Pinpoint the cell where the given text exists, returning its (x, y) midpoint coordinate. 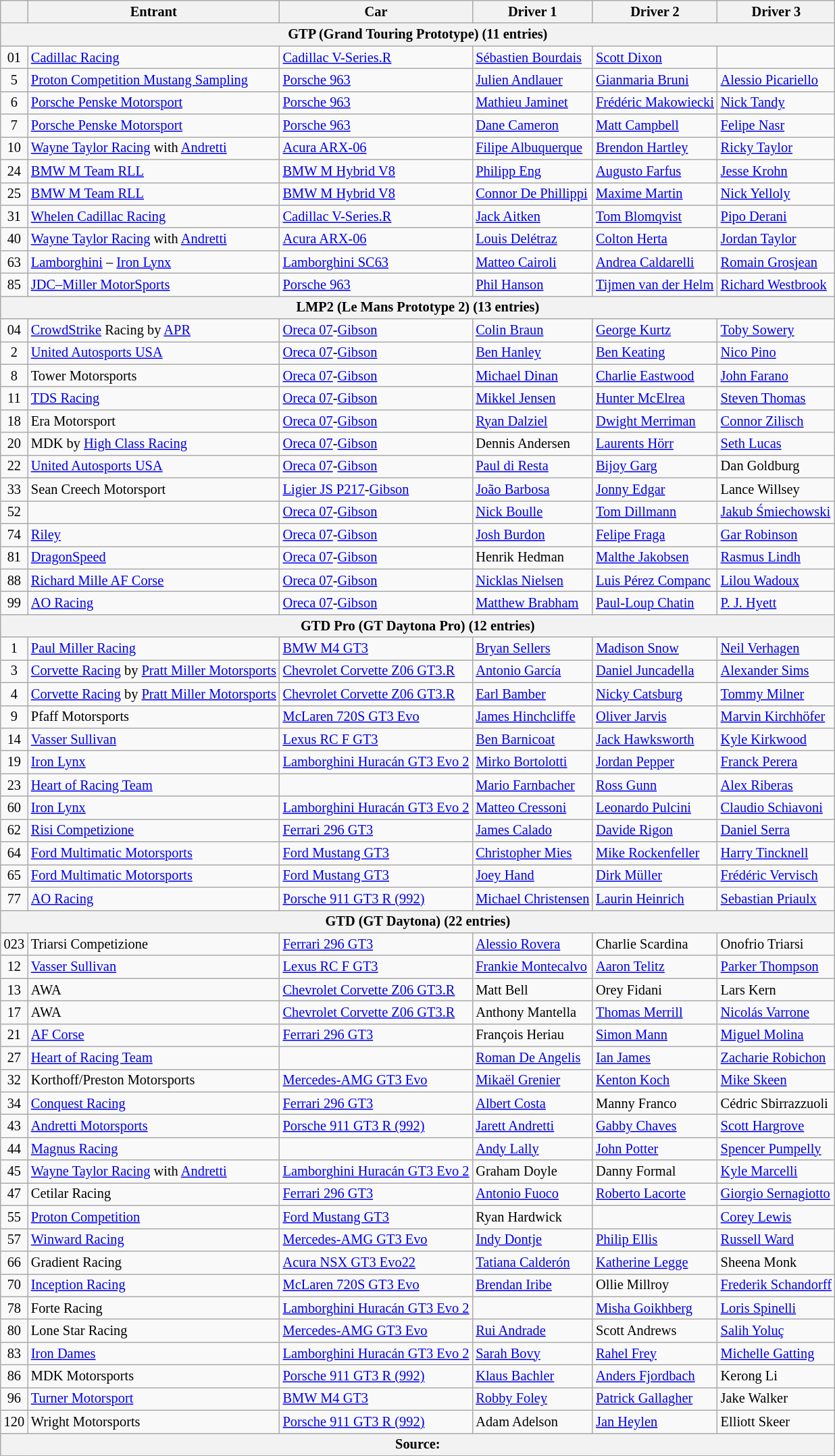
20 (14, 444)
3 (14, 671)
Louis Delétraz (532, 239)
Mikkel Jensen (532, 398)
Matteo Cressoni (532, 807)
23 (14, 785)
64 (14, 853)
Richard Mille AF Corse (154, 580)
Winward Racing (154, 1240)
Romain Grosjean (776, 262)
Daniel Juncadella (655, 671)
96 (14, 1399)
Jack Hawksworth (655, 739)
Andy Lally (532, 1149)
Andrea Caldarelli (655, 262)
14 (14, 739)
62 (14, 830)
Anders Fjordbach (655, 1376)
Sarah Bovy (532, 1353)
Zacharie Robichon (776, 1058)
Lars Kern (776, 990)
55 (14, 1217)
Malthe Jakobsen (655, 557)
Connor Zilisch (776, 421)
Felipe Fraga (655, 534)
Tom Dillmann (655, 512)
Proton Competition (154, 1217)
Indy Dontje (532, 1240)
7 (14, 126)
Jesse Krohn (776, 171)
Joey Hand (532, 876)
Madison Snow (655, 649)
25 (14, 194)
Jan Heylen (655, 1422)
GTP (Grand Touring Prototype) (11 entries) (417, 34)
Turner Motorsport (154, 1399)
Misha Goikhberg (655, 1308)
Ross Gunn (655, 785)
Augusto Farfus (655, 171)
34 (14, 1103)
Lone Star Racing (154, 1330)
85 (14, 284)
Bryan Sellers (532, 649)
Josh Burdon (532, 534)
Whelen Cadillac Racing (154, 216)
Wright Motorsports (154, 1422)
18 (14, 421)
Franck Perera (776, 762)
Pipo Derani (776, 216)
GTD Pro (GT Daytona Pro) (12 entries) (417, 626)
Ryan Hardwick (532, 1217)
Cadillac Racing (154, 57)
Tommy Milner (776, 694)
George Kurtz (655, 330)
Danny Formal (655, 1172)
Mirko Bortolotti (532, 762)
Ian James (655, 1058)
Conquest Racing (154, 1103)
Matt Campbell (655, 126)
Frankie Montecalvo (532, 967)
John Farano (776, 376)
47 (14, 1194)
MDK by High Class Racing (154, 444)
Iron Dames (154, 1353)
AF Corse (154, 1035)
Lamborghini – Iron Lynx (154, 262)
Philipp Eng (532, 171)
Ben Barnicoat (532, 739)
Acura NSX GT3 Evo22 (376, 1262)
13 (14, 990)
Oliver Jarvis (655, 717)
Nick Tandy (776, 103)
Onofrio Triarsi (776, 944)
Roman De Angelis (532, 1058)
Lance Willsey (776, 489)
Miguel Molina (776, 1035)
Magnus Racing (154, 1149)
Dwight Merriman (655, 421)
Christopher Mies (532, 853)
Nico Pino (776, 353)
Alex Riberas (776, 785)
Tom Blomqvist (655, 216)
James Calado (532, 830)
Julien Andlauer (532, 80)
Car (376, 11)
77 (14, 899)
Michael Dinan (532, 376)
Risi Competizione (154, 830)
Claudio Schiavoni (776, 807)
Patrick Gallagher (655, 1399)
Matteo Cairoli (532, 262)
Anthony Mantella (532, 1012)
65 (14, 876)
11 (14, 398)
Dane Cameron (532, 126)
Tower Motorsports (154, 376)
P. J. Hyett (776, 603)
Driver 3 (776, 11)
Jordan Pepper (655, 762)
Charlie Eastwood (655, 376)
Nick Boulle (532, 512)
023 (14, 944)
Alessio Rovera (532, 944)
Corey Lewis (776, 1217)
Ben Hanley (532, 353)
70 (14, 1285)
John Potter (655, 1149)
Graham Doyle (532, 1172)
Phil Hanson (532, 284)
Harry Tincknell (776, 853)
Katherine Legge (655, 1262)
Riley (154, 534)
Davide Rigon (655, 830)
Maxime Martin (655, 194)
Philip Ellis (655, 1240)
Jordan Taylor (776, 239)
Manny Franco (655, 1103)
12 (14, 967)
Frédéric Vervisch (776, 876)
Era Motorsport (154, 421)
Adam Adelson (532, 1422)
80 (14, 1330)
22 (14, 466)
24 (14, 171)
6 (14, 103)
Alexander Sims (776, 671)
Loris Spinelli (776, 1308)
Gabby Chaves (655, 1126)
Thomas Merrill (655, 1012)
31 (14, 216)
120 (14, 1422)
Paul Miller Racing (154, 649)
Parker Thompson (776, 967)
Spencer Pumpelly (776, 1149)
4 (14, 694)
Mario Farnbacher (532, 785)
44 (14, 1149)
21 (14, 1035)
88 (14, 580)
Roberto Lacorte (655, 1194)
Matt Bell (532, 990)
François Heriau (532, 1035)
Kyle Kirkwood (776, 739)
Bijoy Garg (655, 466)
Laurin Heinrich (655, 899)
Jake Walker (776, 1399)
Paul di Resta (532, 466)
43 (14, 1126)
99 (14, 603)
Filipe Albuquerque (532, 148)
Gradient Racing (154, 1262)
Scott Hargrove (776, 1126)
Cédric Sbirrazzuoli (776, 1103)
Robby Foley (532, 1399)
Scott Andrews (655, 1330)
Marvin Kirchhöfer (776, 717)
83 (14, 1353)
Gar Robinson (776, 534)
Lamborghini SC63 (376, 262)
Daniel Serra (776, 830)
Leonardo Pulcini (655, 807)
JDC–Miller MotorSports (154, 284)
66 (14, 1262)
Elliott Skeer (776, 1422)
Mike Skeen (776, 1080)
Ligier JS P217-Gibson (376, 489)
Rui Andrade (532, 1330)
Antonio García (532, 671)
Forte Racing (154, 1308)
Jakub Śmiechowski (776, 512)
Steven Thomas (776, 398)
10 (14, 148)
Henrik Hedman (532, 557)
Colin Braun (532, 330)
Sean Creech Motorsport (154, 489)
Kerong Li (776, 1376)
Felipe Nasr (776, 126)
Laurents Hörr (655, 444)
Frédéric Makowiecki (655, 103)
45 (14, 1172)
Giorgio Sernagiotto (776, 1194)
Mathieu Jaminet (532, 103)
Hunter McElrea (655, 398)
19 (14, 762)
1 (14, 649)
Scott Dixon (655, 57)
Aaron Telitz (655, 967)
Russell Ward (776, 1240)
Sheena Monk (776, 1262)
Earl Bamber (532, 694)
Dan Goldburg (776, 466)
Antonio Fuoco (532, 1194)
Brendan Iribe (532, 1285)
Gianmaria Bruni (655, 80)
Source: (417, 1445)
Rahel Frey (655, 1353)
Korthoff/Preston Motorsports (154, 1080)
Frederik Schandorff (776, 1285)
Brendon Hartley (655, 148)
27 (14, 1058)
Luis Pérez Companc (655, 580)
Ben Keating (655, 353)
32 (14, 1080)
81 (14, 557)
63 (14, 262)
Inception Racing (154, 1285)
40 (14, 239)
74 (14, 534)
Jack Aitken (532, 216)
Ollie Millroy (655, 1285)
Ricky Taylor (776, 148)
17 (14, 1012)
5 (14, 80)
Dennis Andersen (532, 444)
LMP2 (Le Mans Prototype 2) (13 entries) (417, 307)
James Hinchcliffe (532, 717)
78 (14, 1308)
Driver 1 (532, 11)
2 (14, 353)
Salih Yoluç (776, 1330)
Nicky Catsburg (655, 694)
CrowdStrike Racing by APR (154, 330)
Tatiana Calderón (532, 1262)
Paul-Loup Chatin (655, 603)
Mikaël Grenier (532, 1080)
Albert Costa (532, 1103)
Richard Westbrook (776, 284)
8 (14, 376)
Tijmen van der Helm (655, 284)
Michael Christensen (532, 899)
Toby Sowery (776, 330)
Kenton Koch (655, 1080)
TDS Racing (154, 398)
33 (14, 489)
João Barbosa (532, 489)
Jarett Andretti (532, 1126)
Connor De Phillippi (532, 194)
Michelle Gatting (776, 1353)
52 (14, 512)
Cetilar Racing (154, 1194)
Colton Herta (655, 239)
Orey Fidani (655, 990)
Entrant (154, 11)
Neil Verhagen (776, 649)
57 (14, 1240)
Pfaff Motorsports (154, 717)
04 (14, 330)
86 (14, 1376)
9 (14, 717)
Dirk Müller (655, 876)
Simon Mann (655, 1035)
Proton Competition Mustang Sampling (154, 80)
Rasmus Lindh (776, 557)
Jonny Edgar (655, 489)
Ryan Dalziel (532, 421)
Sebastian Priaulx (776, 899)
Driver 2 (655, 11)
Mike Rockenfeller (655, 853)
Lilou Wadoux (776, 580)
Alessio Picariello (776, 80)
Klaus Bachler (532, 1376)
Triarsi Competizione (154, 944)
Kyle Marcelli (776, 1172)
Matthew Brabham (532, 603)
Charlie Scardina (655, 944)
Andretti Motorsports (154, 1126)
GTD (GT Daytona) (22 entries) (417, 922)
Nick Yelloly (776, 194)
Nicolás Varrone (776, 1012)
01 (14, 57)
Sébastien Bourdais (532, 57)
Seth Lucas (776, 444)
MDK Motorsports (154, 1376)
60 (14, 807)
Nicklas Nielsen (532, 580)
DragonSpeed (154, 557)
